Provide the (x, y) coordinate of the cell's center where the given text is located.  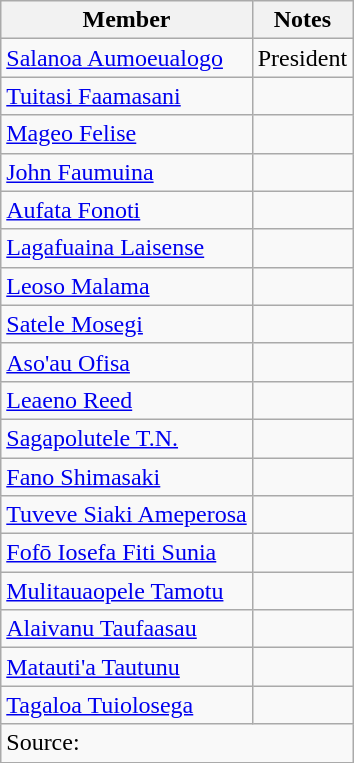
Member (126, 20)
Source: (177, 743)
Satele Mosegi (126, 324)
Fano Shimasaki (126, 477)
Notes (302, 20)
Alaivanu Taufaasau (126, 629)
Aufata Fonoti (126, 210)
Mulitauaopele Tamotu (126, 591)
Leoso Malama (126, 286)
Mageo Felise (126, 134)
Salanoa Aumoeualogo (126, 58)
John Faumuina (126, 172)
Matauti'a Tautunu (126, 667)
Sagapolutele T.N. (126, 438)
Leaeno Reed (126, 400)
Lagafuaina Laisense (126, 248)
President (302, 58)
Aso'au Ofisa (126, 362)
Tagaloa Tuiolosega (126, 705)
Tuveve Siaki Ameperosa (126, 515)
Fofō Iosefa Fiti Sunia (126, 553)
Tuitasi Faamasani (126, 96)
